Pinpoint the cell where the given text exists, returning its (X, Y) midpoint coordinate. 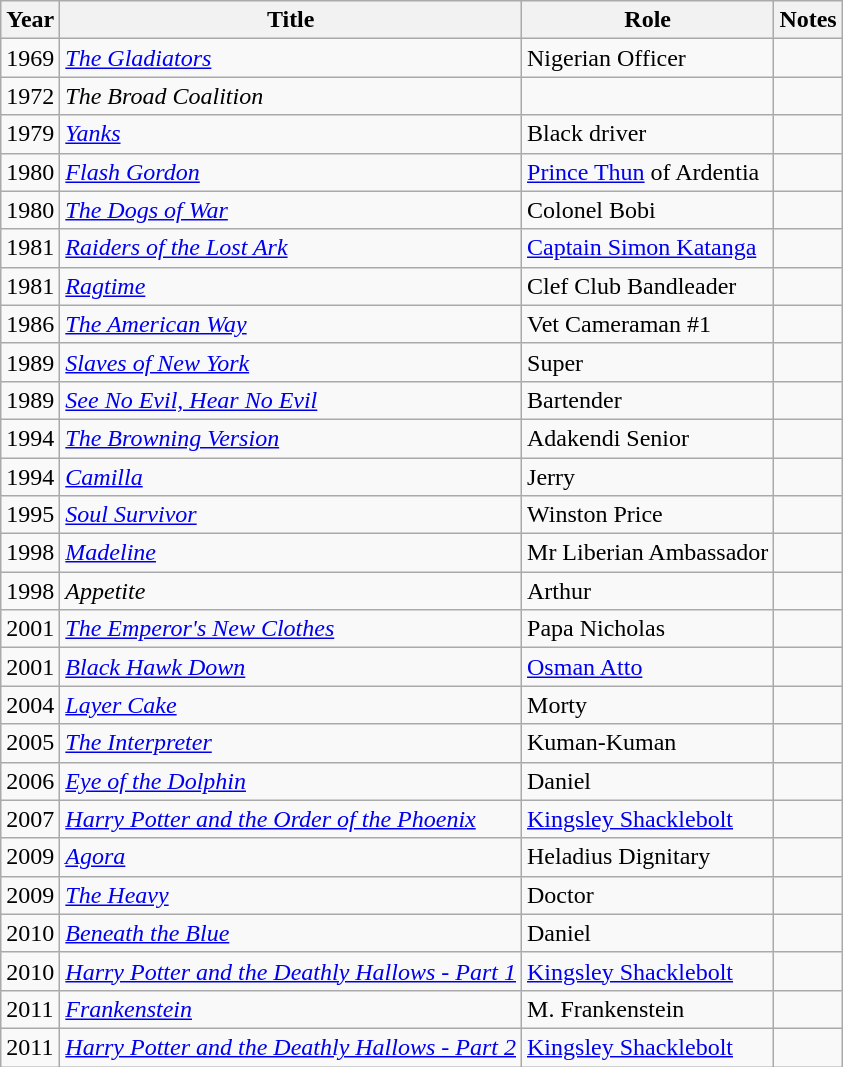
Camilla (291, 477)
Harry Potter and the Deathly Hallows - Part 2 (291, 1047)
Frankenstein (291, 1009)
Madeline (291, 553)
Super (648, 362)
Agora (291, 857)
The Dogs of War (291, 210)
Harry Potter and the Deathly Hallows - Part 1 (291, 971)
Mr Liberian Ambassador (648, 553)
2007 (30, 819)
Beneath the Blue (291, 933)
Colonel Bobi (648, 210)
Yanks (291, 134)
The Gladiators (291, 58)
Winston Price (648, 515)
Nigerian Officer (648, 58)
Black Hawk Down (291, 667)
2004 (30, 705)
2006 (30, 781)
Eye of the Dolphin (291, 781)
1986 (30, 324)
Clef Club Bandleader (648, 286)
Role (648, 20)
1972 (30, 96)
Layer Cake (291, 705)
1979 (30, 134)
Morty (648, 705)
Ragtime (291, 286)
The Browning Version (291, 438)
M. Frankenstein (648, 1009)
The Interpreter (291, 743)
Adakendi Senior (648, 438)
Kuman-Kuman (648, 743)
Flash Gordon (291, 172)
Arthur (648, 591)
Papa Nicholas (648, 629)
Title (291, 20)
1969 (30, 58)
Heladius Dignitary (648, 857)
2005 (30, 743)
The Broad Coalition (291, 96)
Doctor (648, 895)
1995 (30, 515)
Vet Cameraman #1 (648, 324)
Appetite (291, 591)
Slaves of New York (291, 362)
See No Evil, Hear No Evil (291, 400)
Year (30, 20)
The Emperor's New Clothes (291, 629)
Black driver (648, 134)
Raiders of the Lost Ark (291, 248)
Jerry (648, 477)
Captain Simon Katanga (648, 248)
Bartender (648, 400)
Notes (808, 20)
Harry Potter and the Order of the Phoenix (291, 819)
The American Way (291, 324)
Prince Thun of Ardentia (648, 172)
Soul Survivor (291, 515)
Osman Atto (648, 667)
The Heavy (291, 895)
